Extract the (X, Y) coordinate from the center of the cell holding the provided text.  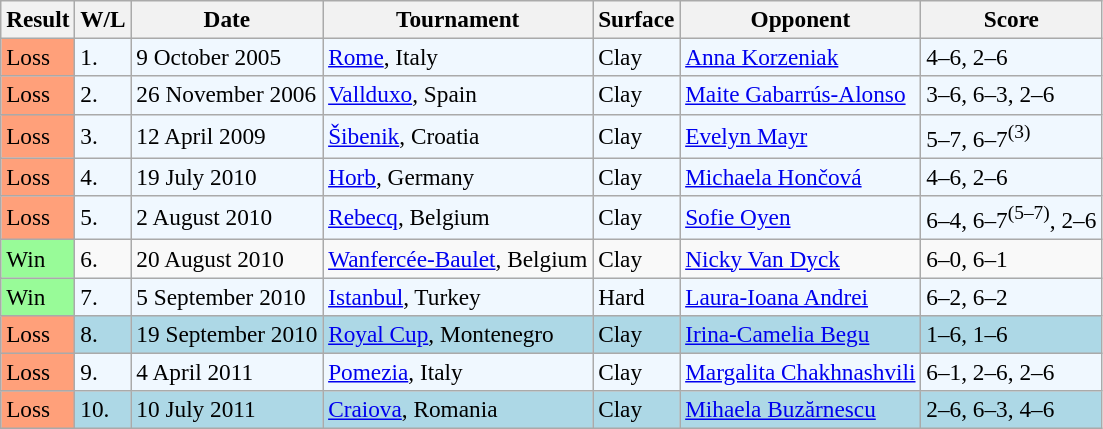
Royal Cup, Montenegro (458, 334)
2 August 2010 (227, 217)
Hard (636, 296)
Laura-Ioana Andrei (800, 296)
3. (103, 136)
4 April 2011 (227, 372)
W/L (103, 19)
10. (103, 410)
7. (103, 296)
1. (103, 57)
Date (227, 19)
Result (38, 19)
Pomezia, Italy (458, 372)
9. (103, 372)
Istanbul, Turkey (458, 296)
Rebecq, Belgium (458, 217)
1–6, 1–6 (1012, 334)
Opponent (800, 19)
Anna Korzeniak (800, 57)
19 July 2010 (227, 177)
Score (1012, 19)
Irina-Camelia Begu (800, 334)
Wanfercée-Baulet, Belgium (458, 258)
19 September 2010 (227, 334)
6–4, 6–7(5–7), 2–6 (1012, 217)
Vallduxo, Spain (458, 95)
Margalita Chakhnashvili (800, 372)
Šibenik, Croatia (458, 136)
10 July 2011 (227, 410)
9 October 2005 (227, 57)
6–2, 6–2 (1012, 296)
20 August 2010 (227, 258)
5. (103, 217)
Maite Gabarrús-Alonso (800, 95)
12 April 2009 (227, 136)
6–0, 6–1 (1012, 258)
Tournament (458, 19)
Sofie Oyen (800, 217)
5–7, 6–7(3) (1012, 136)
2. (103, 95)
26 November 2006 (227, 95)
4. (103, 177)
Rome, Italy (458, 57)
3–6, 6–3, 2–6 (1012, 95)
6. (103, 258)
Craiova, Romania (458, 410)
Evelyn Mayr (800, 136)
8. (103, 334)
5 September 2010 (227, 296)
Nicky Van Dyck (800, 258)
6–1, 2–6, 2–6 (1012, 372)
Mihaela Buzărnescu (800, 410)
Michaela Hončová (800, 177)
Horb, Germany (458, 177)
2–6, 6–3, 4–6 (1012, 410)
Surface (636, 19)
